Output the [x, y] coordinate of the center of the cell containing the given text.  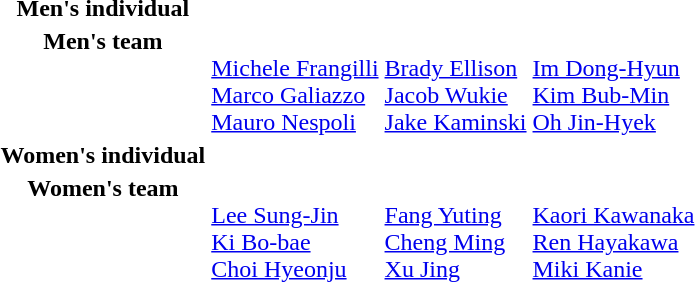
Michele FrangilliMarco GaliazzoMauro Nespoli [295, 82]
Brady EllisonJacob WukieJake Kaminski [456, 82]
